Find where the given text appears and provide that cell's center as [x, y] coordinate. 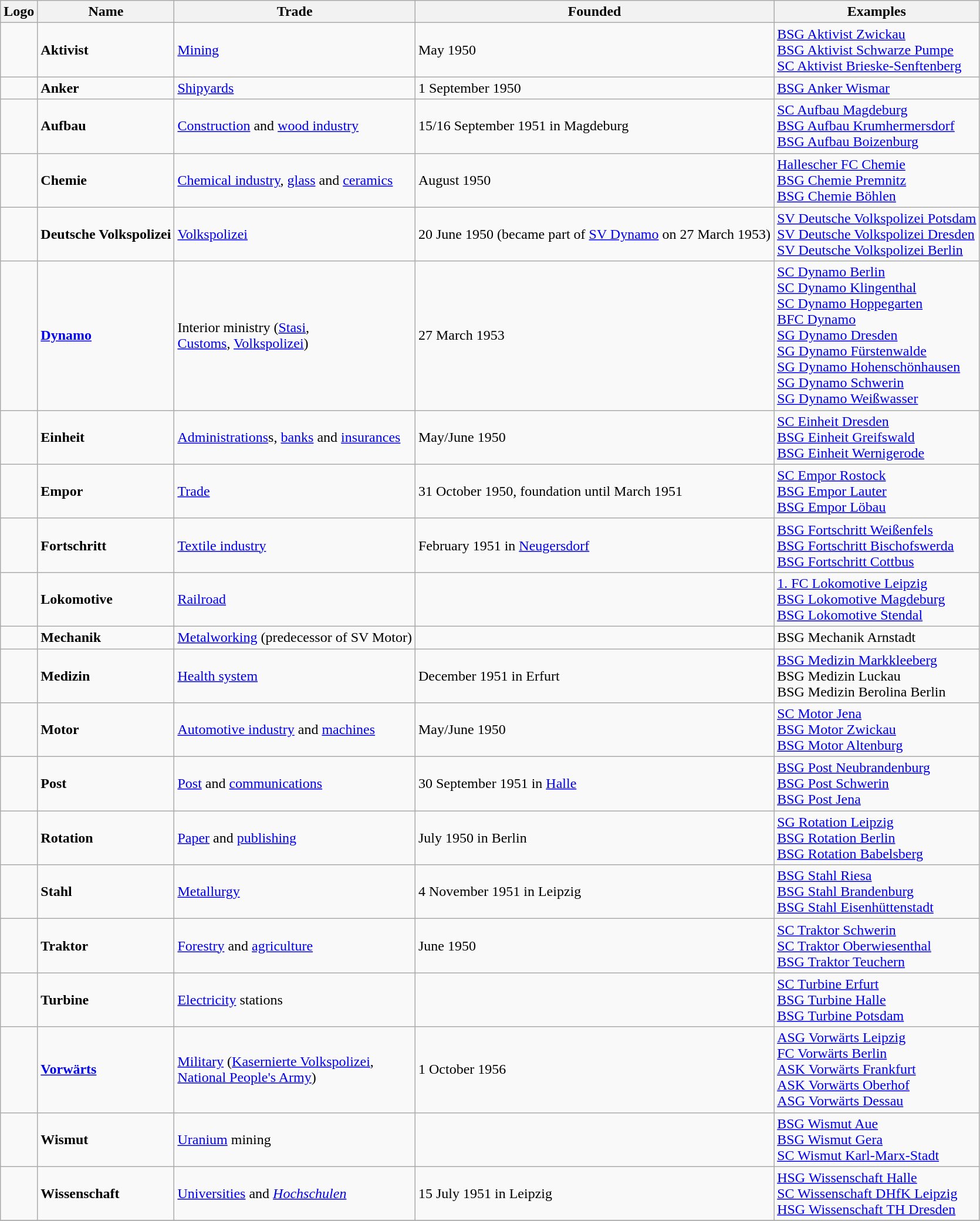
Medizin [106, 676]
February 1951 in Neugersdorf [594, 545]
30 September 1951 in Halle [594, 784]
Metalworking (predecessor of SV Motor) [295, 637]
HSG Wissenschaft HalleSC Wissenschaft DHfK LeipzigHSG Wissenschaft TH Dresden [877, 1193]
BSG Stahl RiesaBSG Stahl BrandenburgBSG Stahl Eisenhüttenstadt [877, 892]
SV Deutsche Volkspolizei PotsdamSV Deutsche Volkspolizei DresdenSV Deutsche Volkspolizei Berlin [877, 234]
Forestry and agriculture [295, 946]
Fortschritt [106, 545]
Aufbau [106, 126]
SC Einheit DresdenBSG Einheit GreifswaldBSG Einheit Wernigerode [877, 437]
Vorwärts [106, 1070]
Shipyards [295, 88]
15/16 September 1951 in Magdeburg [594, 126]
Mining [295, 50]
Automotive industry and machines [295, 730]
May 1950 [594, 50]
Chemical industry, glass and ceramics [295, 180]
August 1950 [594, 180]
1 October 1956 [594, 1070]
Uranium mining [295, 1139]
Construction and wood industry [295, 126]
Aktivist [106, 50]
BSG Wismut AueBSG Wismut GeraSC Wismut Karl-Marx-Stadt [877, 1139]
SC Turbine ErfurtBSG Turbine HalleBSG Turbine Potsdam [877, 1000]
Logo [19, 12]
Deutsche Volkspolizei [106, 234]
SC Aufbau MagdeburgBSG Aufbau KrumhermersdorfBSG Aufbau Boizenburg [877, 126]
1 September 1950 [594, 88]
Dynamo [106, 336]
BSG Aktivist ZwickauBSG Aktivist Schwarze PumpeSC Aktivist Brieske-Senftenberg [877, 50]
Founded [594, 12]
Health system [295, 676]
Textile industry [295, 545]
15 July 1951 in Leipzig [594, 1193]
SC Empor RostockBSG Empor LauterBSG Empor Löbau [877, 491]
Volkspolizei [295, 234]
BSG Post NeubrandenburgBSG Post SchwerinBSG Post Jena [877, 784]
Wismut [106, 1139]
Turbine [106, 1000]
Name [106, 12]
Anker [106, 88]
31 October 1950, foundation until March 1951 [594, 491]
Mechanik [106, 637]
27 March 1953 [594, 336]
July 1950 in Berlin [594, 838]
Electricity stations [295, 1000]
Rotation [106, 838]
Wissenschaft [106, 1193]
BSG Mechanik Arnstadt [877, 637]
Post [106, 784]
Metallurgy [295, 892]
BSG Medizin MarkkleebergBSG Medizin LuckauBSG Medizin Berolina Berlin [877, 676]
BSG Fortschritt WeißenfelsBSG Fortschritt BischofswerdaBSG Fortschritt Cottbus [877, 545]
Examples [877, 12]
December 1951 in Erfurt [594, 676]
SC Traktor SchwerinSC Traktor OberwiesenthalBSG Traktor Teuchern [877, 946]
ASG Vorwärts LeipzigFC Vorwärts BerlinASK Vorwärts FrankfurtASK Vorwärts OberhofASG Vorwärts Dessau [877, 1070]
Motor [106, 730]
Stahl [106, 892]
Chemie [106, 180]
Einheit [106, 437]
Paper and publishing [295, 838]
June 1950 [594, 946]
4 November 1951 in Leipzig [594, 892]
BSG Anker Wismar [877, 88]
Empor [106, 491]
Administrationss, banks and insurances [295, 437]
SG Rotation LeipzigBSG Rotation BerlinBSG Rotation Babelsberg [877, 838]
Universities and Hochschulen [295, 1193]
Lokomotive [106, 599]
Military (Kasernierte Volkspolizei,National People's Army) [295, 1070]
Railroad [295, 599]
Interior ministry (Stasi,Customs, Volkspolizei) [295, 336]
Hallescher FC ChemieBSG Chemie PremnitzBSG Chemie Böhlen [877, 180]
Traktor [106, 946]
1. FC Lokomotive LeipzigBSG Lokomotive MagdeburgBSG Lokomotive Stendal [877, 599]
SC Motor JenaBSG Motor ZwickauBSG Motor Altenburg [877, 730]
20 June 1950 (became part of SV Dynamo on 27 March 1953) [594, 234]
Post and communications [295, 784]
